Identify which cell holds the provided text, then report its (x, y) central coordinate. 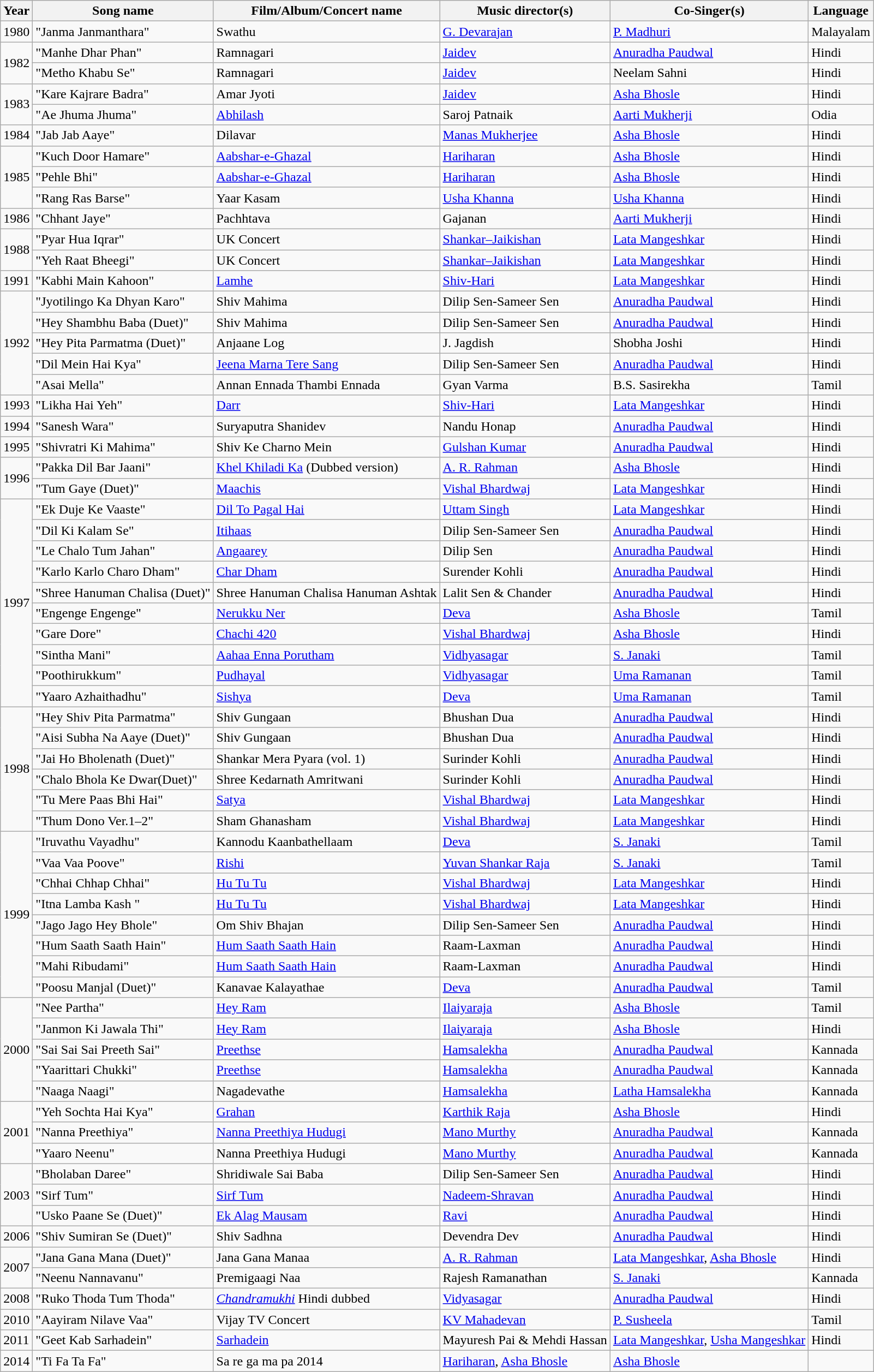
"Geet Kab Sarhadein" (123, 1340)
"Vaa Vaa Poove" (123, 862)
Ek Alag Mausam (326, 1215)
Premigaagi Naa (326, 1278)
"Metho Khabu Se" (123, 73)
"Jab Jab Aaye" (123, 135)
"Jana Gana Mana (Duet)" (123, 1257)
"Chalo Bhola Ke Dwar(Duet)" (123, 779)
"Jago Jago Hey Bhole" (123, 925)
Uttam Singh (525, 509)
Shree Kedarnath Amritwani (326, 779)
Karthik Raja (525, 1112)
2011 (16, 1340)
2014 (16, 1361)
"Pehle Bhi" (123, 177)
"Pakka Dil Bar Jaani" (123, 468)
1986 (16, 218)
Darr (326, 405)
1985 (16, 177)
Yuvan Shankar Raja (525, 862)
Khel Khiladi Ka (Dubbed version) (326, 468)
"Nee Partha" (123, 1008)
Music director(s) (525, 11)
1995 (16, 447)
Dilavar (326, 135)
Song name (123, 11)
1992 (16, 343)
Chachi 420 (326, 634)
Sa re ga ma pa 2014 (326, 1361)
Swathu (326, 32)
"Naaga Naagi" (123, 1091)
Co-Singer(s) (709, 11)
1983 (16, 104)
Nerukku Ner (326, 613)
2007 (16, 1267)
"Iruvathu Vayadhu" (123, 842)
Surender Kohli (525, 571)
Lata Mangeshkar, Usha Mangeshkar (709, 1340)
"Yaarittari Chukki" (123, 1070)
"Ae Jhuma Jhuma" (123, 115)
1988 (16, 249)
"Gare Dore" (123, 634)
Nadeem-Shravan (525, 1195)
Lamhe (326, 281)
Abhilash (326, 115)
Aahaa Enna Porutham (326, 655)
"Ti Fa Ta Fa" (123, 1361)
"Chhai Chhap Chhai" (123, 883)
Itihaas (326, 530)
1996 (16, 478)
"Le Chalo Tum Jahan" (123, 551)
Yaar Kasam (326, 198)
Shankar Mera Pyara (vol. 1) (326, 759)
"Rang Ras Barse" (123, 198)
Amar Jyoti (326, 94)
KV Mahadevan (525, 1320)
G. Devarajan (525, 32)
"Kare Kajrare Badra" (123, 94)
"Ruko Thoda Tum Thoda" (123, 1299)
2008 (16, 1299)
Sarhadein (326, 1340)
"Karlo Karlo Charo Dham" (123, 571)
Grahan (326, 1112)
Ravi (525, 1215)
P. Susheela (709, 1320)
Devendra Dev (525, 1236)
Rishi (326, 862)
Dil To Pagal Hai (326, 509)
"Mahi Ribudami" (123, 967)
"Tum Gaye (Duet)" (123, 488)
1994 (16, 426)
"Yeh Sochta Hai Kya" (123, 1112)
"Bholaban Daree" (123, 1174)
Sishya (326, 696)
"Jyotilingo Ka Dhyan Karo" (123, 302)
Latha Hamsalekha (709, 1091)
"Kuch Door Hamare" (123, 156)
"Jai Ho Bholenath (Duet)" (123, 759)
"Chhant Jaye" (123, 218)
"Thum Dono Ver.1–2" (123, 821)
"Manhe Dhar Phan" (123, 52)
"Itna Lamba Kash " (123, 904)
1993 (16, 405)
"Engenge Engenge" (123, 613)
"Yaaro Neenu" (123, 1153)
"Dil Ki Kalam Se" (123, 530)
Kannodu Kaanbathellaam (326, 842)
2010 (16, 1320)
"Yeh Raat Bheegi" (123, 260)
"Yaaro Azhaithadhu" (123, 696)
Vidyasagar (525, 1299)
1991 (16, 281)
Vijay TV Concert (326, 1320)
"Janma Janmanthara" (123, 32)
Gyan Varma (525, 385)
"Shiv Sumiran Se (Duet)" (123, 1236)
1999 (16, 914)
1980 (16, 32)
Chandramukhi Hindi dubbed (326, 1299)
Shridiwale Sai Baba (326, 1174)
Shree Hanuman Chalisa Hanuman Ashtak (326, 592)
J. Jagdish (525, 343)
"Tu Mere Paas Bhi Hai" (123, 800)
Malayalam (841, 32)
Sham Ghanasham (326, 821)
"Poosu Manjal (Duet)" (123, 987)
"Dil Mein Hai Kya" (123, 364)
"Asai Mella" (123, 385)
1997 (16, 603)
"Likha Hai Yeh" (123, 405)
Om Shiv Bhajan (326, 925)
Satya (326, 800)
"Hey Shambhu Baba (Duet)" (123, 323)
"Neenu Nannavanu" (123, 1278)
1982 (16, 63)
Lata Mangeshkar, Asha Bhosle (709, 1257)
"Poothirukkum" (123, 676)
Annan Ennada Thambi Ennada (326, 385)
"Aisi Subha Na Aaye (Duet)" (123, 738)
"Kabhi Main Kahoon" (123, 281)
"Sai Sai Sai Preeth Sai" (123, 1049)
2003 (16, 1195)
B.S. Sasirekha (709, 385)
Year (16, 11)
1998 (16, 769)
"Nanna Preethiya" (123, 1132)
Nandu Honap (525, 426)
Manas Mukherjee (525, 135)
"Aayiram Nilave Vaa" (123, 1320)
"Sanesh Wara" (123, 426)
Odia (841, 115)
2000 (16, 1049)
Pudhayal (326, 676)
Kanavae Kalayathae (326, 987)
"Hum Saath Saath Hain" (123, 946)
Gajanan (525, 218)
Char Dham (326, 571)
Mayuresh Pai & Mehdi Hassan (525, 1340)
"Hey Pita Parmatma (Duet)" (123, 343)
"Pyar Hua Iqrar" (123, 239)
Jeena Marna Tere Sang (326, 364)
Gulshan Kumar (525, 447)
"Hey Shiv Pita Parmatma" (123, 717)
"Shivratri Ki Mahima" (123, 447)
Lalit Sen & Chander (525, 592)
Saroj Patnaik (525, 115)
Rajesh Ramanathan (525, 1278)
Neelam Sahni (709, 73)
Shiv Ke Charno Mein (326, 447)
1984 (16, 135)
"Shree Hanuman Chalisa (Duet)" (123, 592)
"Sirf Tum" (123, 1195)
P. Madhuri (709, 32)
Jana Gana Manaa (326, 1257)
2001 (16, 1132)
"Usko Paane Se (Duet)" (123, 1215)
Film/Album/Concert name (326, 11)
Maachis (326, 488)
Nagadevathe (326, 1091)
Shobha Joshi (709, 343)
"Janmon Ki Jawala Thi" (123, 1029)
"Ek Duje Ke Vaaste" (123, 509)
Angaarey (326, 551)
Dilip Sen (525, 551)
"Sintha Mani" (123, 655)
Suryaputra Shanidev (326, 426)
Shiv Sadhna (326, 1236)
Pachhtava (326, 218)
Language (841, 11)
Hariharan, Asha Bhosle (525, 1361)
Anjaane Log (326, 343)
2006 (16, 1236)
Sirf Tum (326, 1195)
